Pinpoint the cell where the given text exists, returning its (x, y) midpoint coordinate. 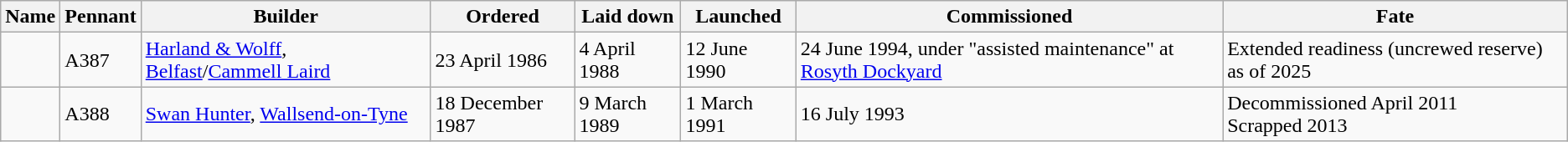
Decommissioned April 2011Scrapped 2013 (1395, 114)
Commissioned (1008, 17)
16 July 1993 (1008, 114)
Pennant (101, 17)
9 March 1989 (628, 114)
Laid down (628, 17)
Builder (286, 17)
Fate (1395, 17)
24 June 1994, under "assisted maintenance" at Rosyth Dockyard (1008, 60)
A388 (101, 114)
23 April 1986 (503, 60)
1 March 1991 (739, 114)
Name (30, 17)
Harland & Wolff, Belfast/Cammell Laird (286, 60)
Launched (739, 17)
12 June 1990 (739, 60)
Ordered (503, 17)
Extended readiness (uncrewed reserve) as of 2025 (1395, 60)
18 December 1987 (503, 114)
Swan Hunter, Wallsend-on-Tyne (286, 114)
4 April 1988 (628, 60)
A387 (101, 60)
